Extract the [x, y] coordinate from the center of the cell holding the provided text.  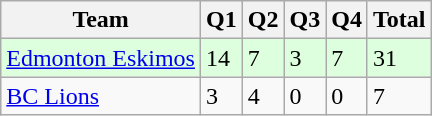
Total [399, 20]
31 [399, 58]
Q4 [347, 20]
Q2 [263, 20]
Q1 [221, 20]
4 [263, 96]
Edmonton Eskimos [101, 58]
Q3 [305, 20]
BC Lions [101, 96]
14 [221, 58]
Team [101, 20]
